Output the (X, Y) coordinate of the center of the cell containing the given text.  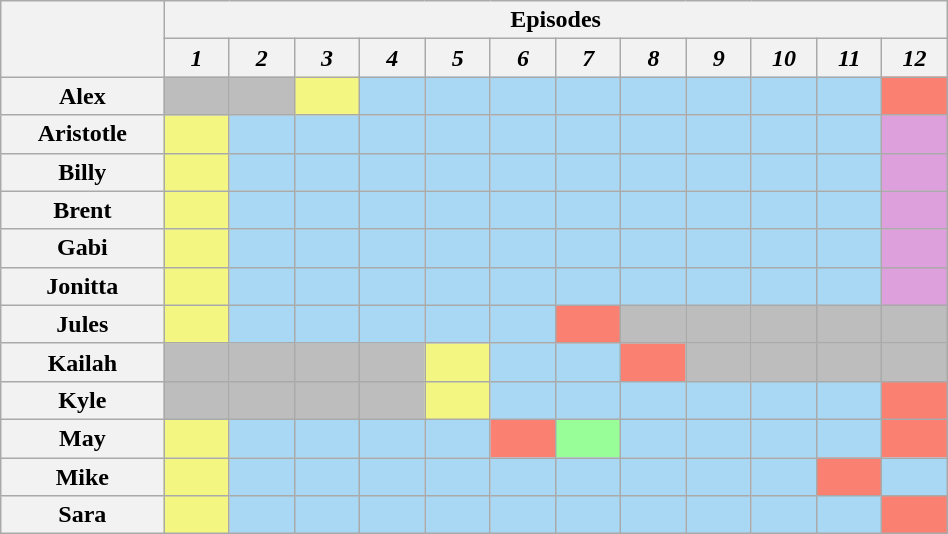
Jules (82, 324)
Alex (82, 96)
5 (458, 58)
Aristotle (82, 134)
8 (654, 58)
Episodes (556, 20)
2 (262, 58)
Gabi (82, 248)
7 (588, 58)
9 (718, 58)
Billy (82, 172)
May (82, 438)
6 (522, 58)
10 (784, 58)
11 (850, 58)
3 (326, 58)
Mike (82, 477)
Kyle (82, 400)
Kailah (82, 362)
Brent (82, 210)
1 (196, 58)
Jonitta (82, 286)
4 (392, 58)
12 (914, 58)
Sara (82, 515)
